Find where the given text appears and provide that cell's center as (X, Y) coordinate. 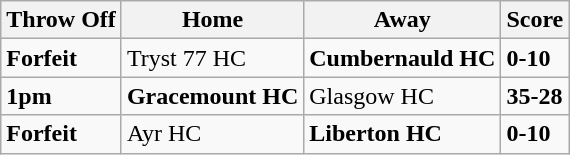
Liberton HC (402, 134)
1pm (62, 96)
Gracemount HC (212, 96)
Tryst 77 HC (212, 58)
Home (212, 20)
Glasgow HC (402, 96)
Throw Off (62, 20)
Cumbernauld HC (402, 58)
Score (535, 20)
35-28 (535, 96)
Away (402, 20)
Ayr HC (212, 134)
